Search for the cell housing the specified text and yield its (X, Y) center coordinate. 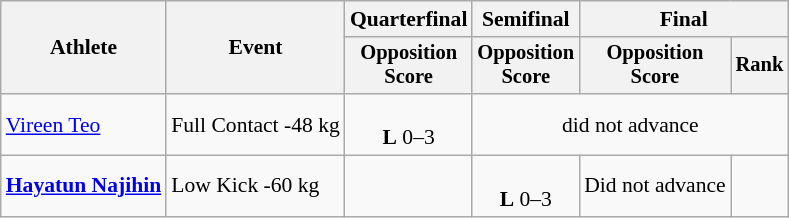
Vireen Teo (84, 124)
Full Contact -48 kg (256, 124)
Low Kick -60 kg (256, 186)
Rank (760, 66)
Quarterfinal (409, 19)
did not advance (630, 124)
Did not advance (655, 186)
Hayatun Najihin (84, 186)
Semifinal (526, 19)
Event (256, 48)
Final (684, 19)
Athlete (84, 48)
